Determine the (x, y) coordinate at the center of the cell enclosing the given text.  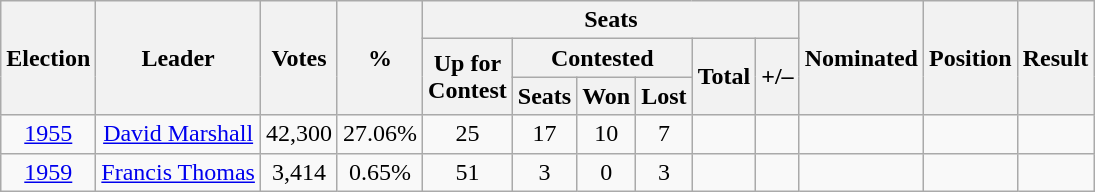
Votes (298, 58)
1959 (48, 172)
42,300 (298, 134)
+/– (778, 77)
27.06% (380, 134)
7 (664, 134)
Result (1055, 58)
51 (468, 172)
Election (48, 58)
Contested (602, 58)
Won (606, 96)
0.65% (380, 172)
Nominated (861, 58)
3,414 (298, 172)
Up forContest (468, 77)
Total (724, 77)
17 (544, 134)
% (380, 58)
Lost (664, 96)
Position (971, 58)
David Marshall (178, 134)
1955 (48, 134)
0 (606, 172)
25 (468, 134)
10 (606, 134)
Francis Thomas (178, 172)
Leader (178, 58)
